Detect which cell encompasses the target text, then output its (x, y) center coordinate. 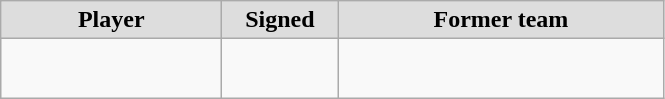
Player (112, 20)
Former team (501, 20)
Signed (280, 20)
